Scan for the cell matching the given text and deliver its (x, y) coordinate at center. 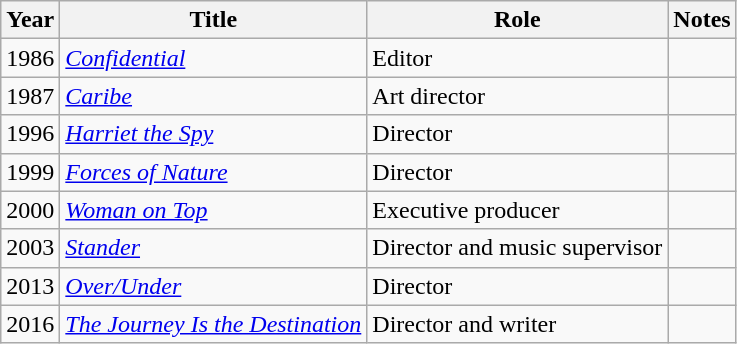
2016 (30, 324)
Director and writer (518, 324)
2003 (30, 248)
1996 (30, 134)
Over/Under (214, 286)
Title (214, 20)
Harriet the Spy (214, 134)
1999 (30, 172)
2000 (30, 210)
2013 (30, 286)
Director and music supervisor (518, 248)
Notes (702, 20)
Role (518, 20)
Woman on Top (214, 210)
Art director (518, 96)
Year (30, 20)
1987 (30, 96)
Executive producer (518, 210)
Editor (518, 58)
1986 (30, 58)
Confidential (214, 58)
Forces of Nature (214, 172)
The Journey Is the Destination (214, 324)
Stander (214, 248)
Caribe (214, 96)
